Provide the (X, Y) coordinate of the cell's center where the given text is located.  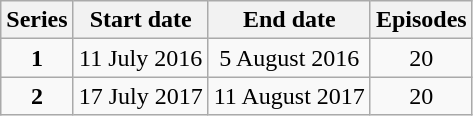
11 August 2017 (289, 96)
Series (37, 20)
1 (37, 58)
End date (289, 20)
17 July 2017 (140, 96)
Episodes (421, 20)
5 August 2016 (289, 58)
2 (37, 96)
11 July 2016 (140, 58)
Start date (140, 20)
